Pinpoint the cell where the given text exists, returning its [x, y] midpoint coordinate. 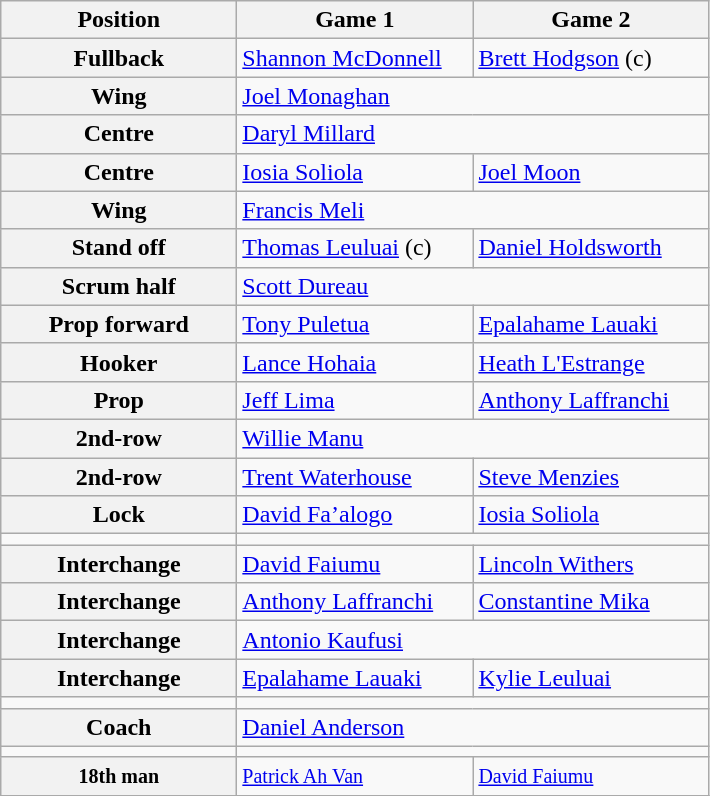
Lance Hohaia [355, 362]
Francis Meli [473, 210]
Willie Manu [473, 438]
Thomas Leuluai (c) [355, 248]
Lock [119, 515]
Lincoln Withers [591, 564]
Steve Menzies [591, 477]
Hooker [119, 362]
Brett Hodgson (c) [591, 58]
Game 1 [355, 20]
Jeff Lima [355, 400]
Antonio Kaufusi [473, 640]
18th man [119, 776]
Prop forward [119, 324]
Heath L'Estrange [591, 362]
Position [119, 20]
Joel Moon [591, 172]
Patrick Ah Van [355, 776]
Trent Waterhouse [355, 477]
Coach [119, 727]
Constantine Mika [591, 602]
Tony Puletua [355, 324]
David Fa’alogo [355, 515]
Scott Dureau [473, 286]
Kylie Leuluai [591, 678]
Shannon McDonnell [355, 58]
Daryl Millard [473, 134]
Prop [119, 400]
Scrum half [119, 286]
Fullback [119, 58]
Daniel Holdsworth [591, 248]
Game 2 [591, 20]
Stand off [119, 248]
Joel Monaghan [473, 96]
Daniel Anderson [473, 727]
